Return [x, y] of the center of cell containing provided text 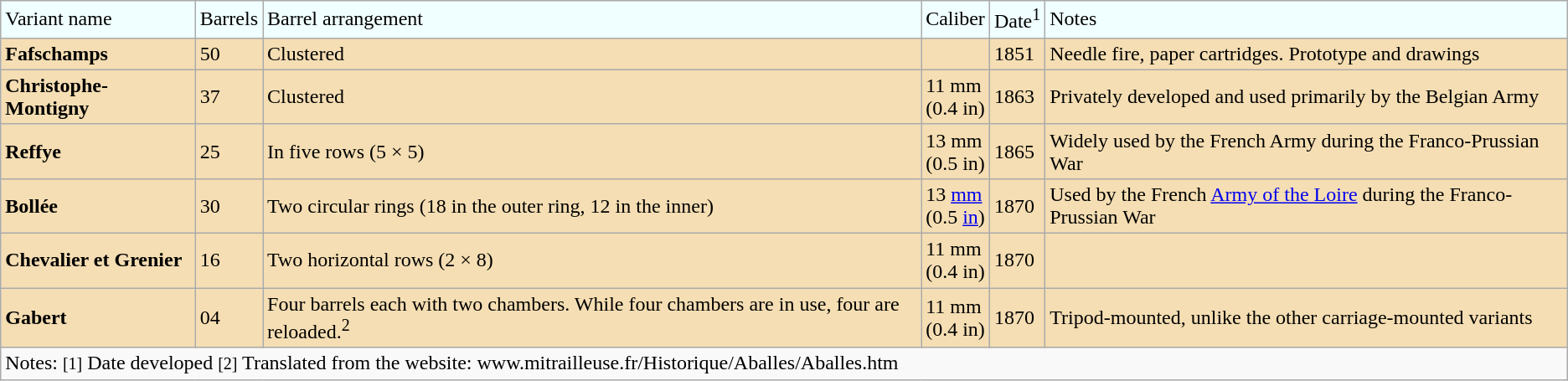
37 [229, 97]
30 [229, 206]
Used by the French Army of the Loire during the Franco-Prussian War [1307, 206]
1865 [1017, 151]
Widely used by the French Army during the Franco-Prussian War [1307, 151]
Tripod-mounted, unlike the other carriage-mounted variants [1307, 318]
Barrels [229, 20]
1863 [1017, 97]
25 [229, 151]
1851 [1017, 54]
Fafschamps [98, 54]
Notes: [1] Date developed [2] Translated from the website: www.mitrailleuse.fr/Historique/Aballes/Aballes.htm [784, 363]
In five rows (5 × 5) [592, 151]
Privately developed and used primarily by the Belgian Army [1307, 97]
Four barrels each with two chambers. While four chambers are in use, four are reloaded.2 [592, 318]
Bollée [98, 206]
Notes [1307, 20]
50 [229, 54]
Two circular rings (18 in the outer ring, 12 in the inner) [592, 206]
Variant name [98, 20]
16 [229, 261]
Christophe-Montigny [98, 97]
Gabert [98, 318]
04 [229, 318]
Two horizontal rows (2 × 8) [592, 261]
Caliber [956, 20]
Chevalier et Grenier [98, 261]
Reffye [98, 151]
Barrel arrangement [592, 20]
Date1 [1017, 20]
Needle fire, paper cartridges. Prototype and drawings [1307, 54]
